Pinpoint the cell where the given text exists, returning its (x, y) midpoint coordinate. 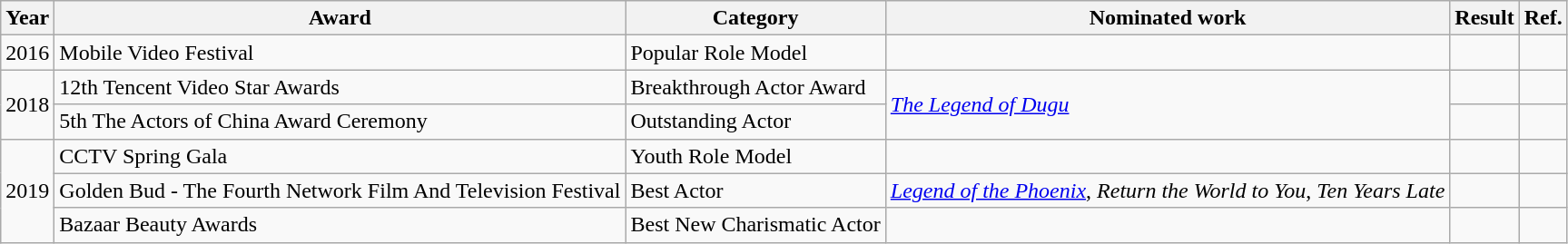
Youth Role Model (755, 156)
Best New Charismatic Actor (755, 225)
Award (340, 18)
Bazaar Beauty Awards (340, 225)
Golden Bud - The Fourth Network Film And Television Festival (340, 190)
2016 (27, 53)
5th The Actors of China Award Ceremony (340, 122)
Year (27, 18)
2018 (27, 104)
12th Tencent Video Star Awards (340, 87)
Category (755, 18)
Mobile Video Festival (340, 53)
Legend of the Phoenix, Return the World to You, Ten Years Late (1168, 190)
Outstanding Actor (755, 122)
The Legend of Dugu (1168, 104)
Nominated work (1168, 18)
2019 (27, 190)
CCTV Spring Gala (340, 156)
Popular Role Model (755, 53)
Breakthrough Actor Award (755, 87)
Result (1484, 18)
Ref. (1543, 18)
Best Actor (755, 190)
